Extract the [X, Y] coordinate from the center of the cell holding the provided text.  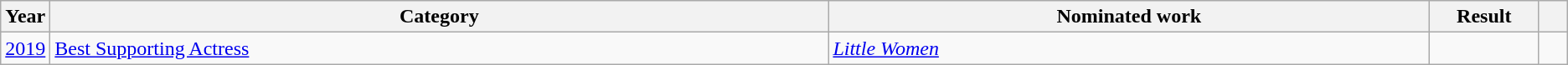
Year [25, 17]
Little Women [1129, 48]
Result [1484, 17]
Nominated work [1129, 17]
2019 [25, 48]
Best Supporting Actress [439, 48]
Category [439, 17]
